Find where the given text appears and provide that cell's center as (x, y) coordinate. 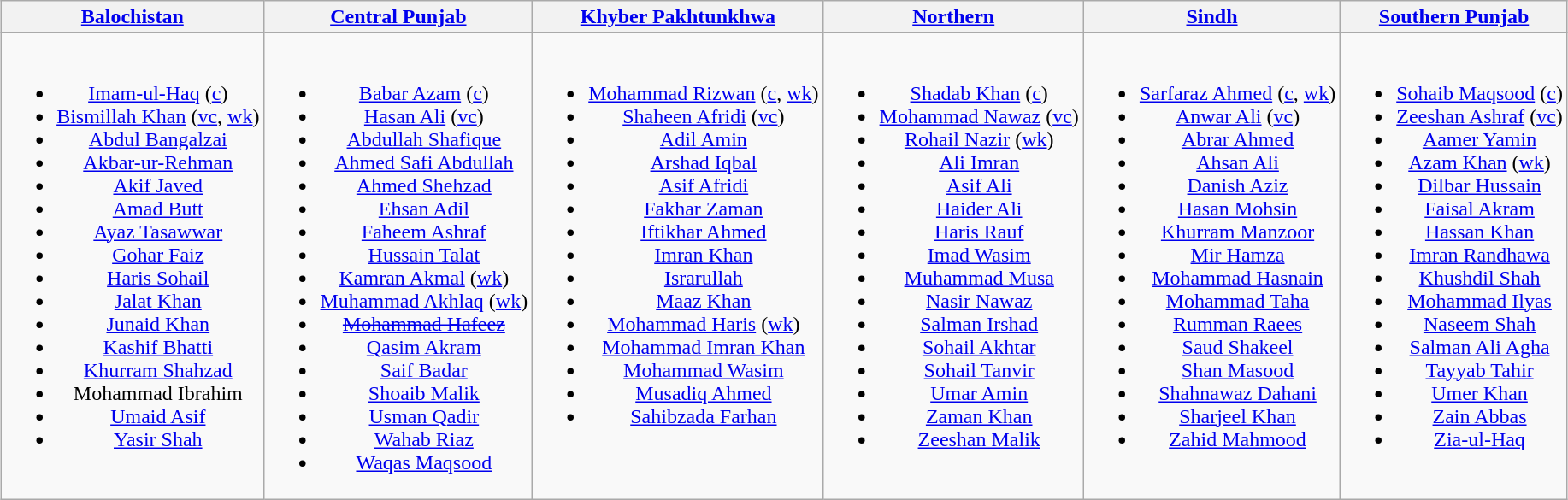
Central Punjab (398, 17)
Northern (953, 17)
Southern Punjab (1454, 17)
Balochistan (133, 17)
Sindh (1211, 17)
Khyber Pakhtunkhwa (678, 17)
